Find where the given text appears and provide that cell's center as (X, Y) coordinate. 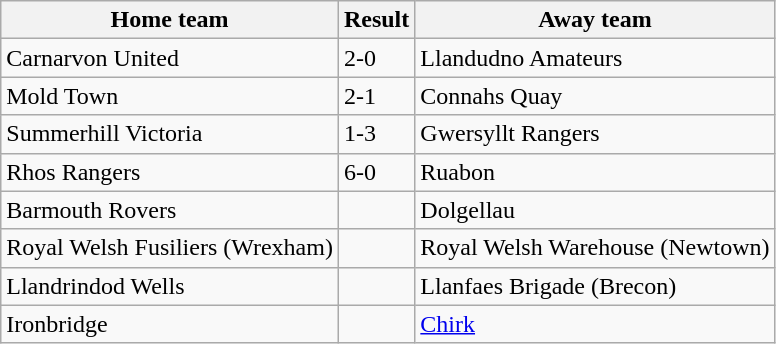
6-0 (376, 172)
Llandudno Amateurs (595, 58)
Llandrindod Wells (170, 286)
Home team (170, 20)
Away team (595, 20)
Carnarvon United (170, 58)
Ironbridge (170, 324)
Royal Welsh Warehouse (Newtown) (595, 248)
Royal Welsh Fusiliers (Wrexham) (170, 248)
Gwersyllt Rangers (595, 134)
Chirk (595, 324)
Barmouth Rovers (170, 210)
Mold Town (170, 96)
2-1 (376, 96)
Rhos Rangers (170, 172)
Ruabon (595, 172)
2-0 (376, 58)
Result (376, 20)
Summerhill Victoria (170, 134)
1-3 (376, 134)
Llanfaes Brigade (Brecon) (595, 286)
Dolgellau (595, 210)
Connahs Quay (595, 96)
